Find where the given text appears and provide that cell's center as [x, y] coordinate. 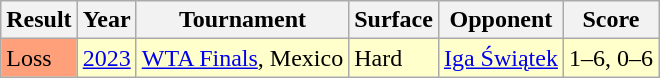
Year [106, 20]
Surface [394, 20]
Loss [39, 58]
2023 [106, 58]
WTA Finals, Mexico [242, 58]
Opponent [500, 20]
Iga Świątek [500, 58]
Tournament [242, 20]
Result [39, 20]
1–6, 0–6 [610, 58]
Score [610, 20]
Hard [394, 58]
